Return (X, Y) of the center of cell containing provided text 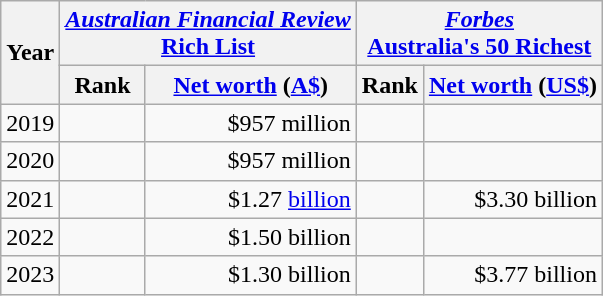
ForbesAustralia's 50 Richest (479, 34)
$1.27 billion (250, 199)
$3.30 billion (512, 199)
2022 (30, 237)
$1.50 billion (250, 237)
2019 (30, 123)
Year (30, 52)
2023 (30, 275)
2020 (30, 161)
2021 (30, 199)
$1.30 billion (250, 275)
$3.77 billion (512, 275)
Australian Financial ReviewRich List (208, 34)
Net worth (A$) (250, 85)
Net worth (US$) (512, 85)
